Determine the [x, y] coordinate at the center of the cell enclosing the given text.  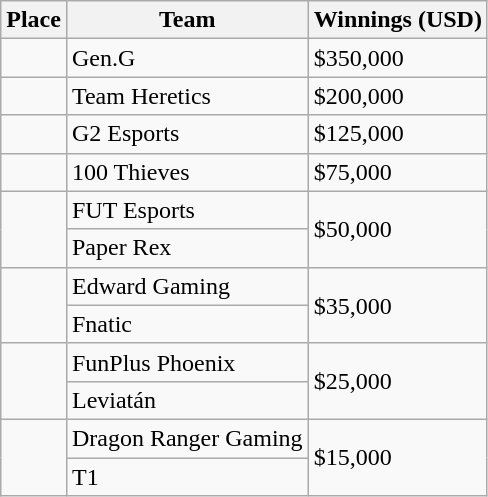
Leviatán [187, 400]
Gen.G [187, 58]
Edward Gaming [187, 286]
FunPlus Phoenix [187, 362]
100 Thieves [187, 172]
$125,000 [398, 134]
G2 Esports [187, 134]
$75,000 [398, 172]
Fnatic [187, 324]
Paper Rex [187, 248]
FUT Esports [187, 210]
$25,000 [398, 381]
$50,000 [398, 229]
$15,000 [398, 457]
Winnings (USD) [398, 20]
Team Heretics [187, 96]
Dragon Ranger Gaming [187, 438]
T1 [187, 477]
$350,000 [398, 58]
Place [34, 20]
$35,000 [398, 305]
$200,000 [398, 96]
Team [187, 20]
